Scan for the cell matching the given text and deliver its [X, Y] coordinate at center. 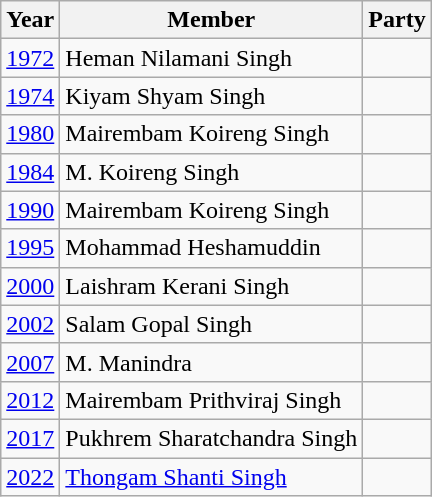
2017 [30, 438]
1995 [30, 248]
Member [212, 20]
M. Koireng Singh [212, 172]
Mohammad Heshamuddin [212, 248]
1980 [30, 134]
2012 [30, 400]
2007 [30, 362]
Mairembam Prithviraj Singh [212, 400]
1984 [30, 172]
Pukhrem Sharatchandra Singh [212, 438]
2002 [30, 324]
Laishram Kerani Singh [212, 286]
2022 [30, 477]
1974 [30, 96]
Year [30, 20]
1990 [30, 210]
Kiyam Shyam Singh [212, 96]
M. Manindra [212, 362]
Salam Gopal Singh [212, 324]
Thongam Shanti Singh [212, 477]
Heman Nilamani Singh [212, 58]
Party [397, 20]
1972 [30, 58]
2000 [30, 286]
